Locate the cell with the specified text and output its (X, Y) center coordinate. 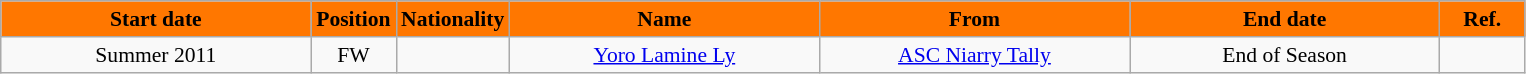
ASC Niarry Tally (974, 55)
Ref. (1482, 19)
Name (664, 19)
FW (354, 55)
Start date (156, 19)
End of Season (1285, 55)
Position (354, 19)
End date (1285, 19)
From (974, 19)
Summer 2011 (156, 55)
Nationality (452, 19)
Yoro Lamine Ly (664, 55)
